Locate the cell with the specified text and output its [x, y] center coordinate. 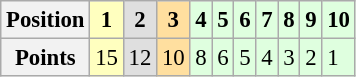
9 [311, 20]
15 [106, 58]
12 [140, 58]
Position [46, 20]
7 [267, 20]
Points [46, 58]
